Locate the cell with the specified text and output its [x, y] center coordinate. 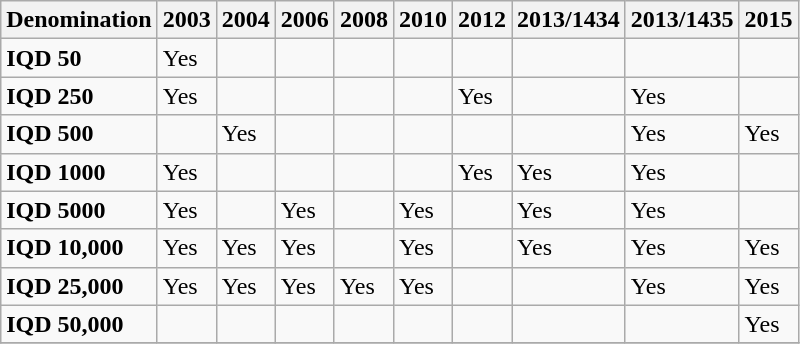
2010 [422, 20]
2004 [246, 20]
IQD 250 [79, 96]
Denomination [79, 20]
2006 [304, 20]
IQD 500 [79, 134]
2013/1435 [682, 20]
IQD 25,000 [79, 286]
2003 [186, 20]
2015 [768, 20]
IQD 1000 [79, 172]
IQD 50,000 [79, 324]
IQD 10,000 [79, 248]
IQD 5000 [79, 210]
IQD 50 [79, 58]
2008 [364, 20]
2013/1434 [569, 20]
2012 [482, 20]
